Search for the cell housing the specified text and yield its (x, y) center coordinate. 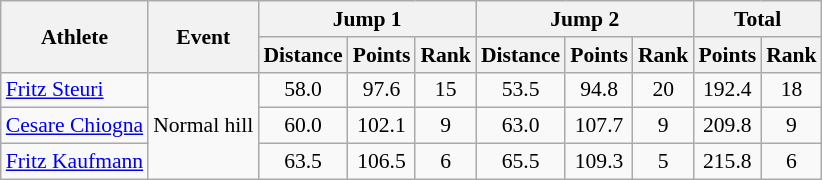
Cesare Chiogna (74, 126)
5 (664, 162)
192.4 (727, 90)
15 (446, 90)
109.3 (599, 162)
Fritz Steuri (74, 90)
Athlete (74, 36)
Jump 2 (585, 19)
209.8 (727, 126)
18 (792, 90)
Event (203, 36)
Fritz Kaufmann (74, 162)
63.0 (520, 126)
97.6 (382, 90)
20 (664, 90)
Total (757, 19)
65.5 (520, 162)
63.5 (302, 162)
106.5 (382, 162)
94.8 (599, 90)
Jump 1 (367, 19)
Normal hill (203, 126)
215.8 (727, 162)
102.1 (382, 126)
60.0 (302, 126)
58.0 (302, 90)
107.7 (599, 126)
53.5 (520, 90)
